Return (X, Y) of the center of cell containing provided text 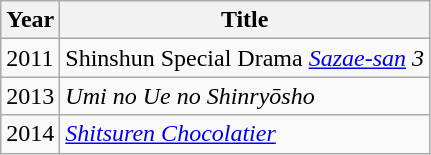
Title (245, 20)
2011 (30, 58)
Umi no Ue no Shinryōsho (245, 96)
2014 (30, 134)
2013 (30, 96)
Year (30, 20)
Shitsuren Chocolatier (245, 134)
Shinshun Special Drama Sazae-san 3 (245, 58)
